Identify which cell holds the provided text, then report its (X, Y) central coordinate. 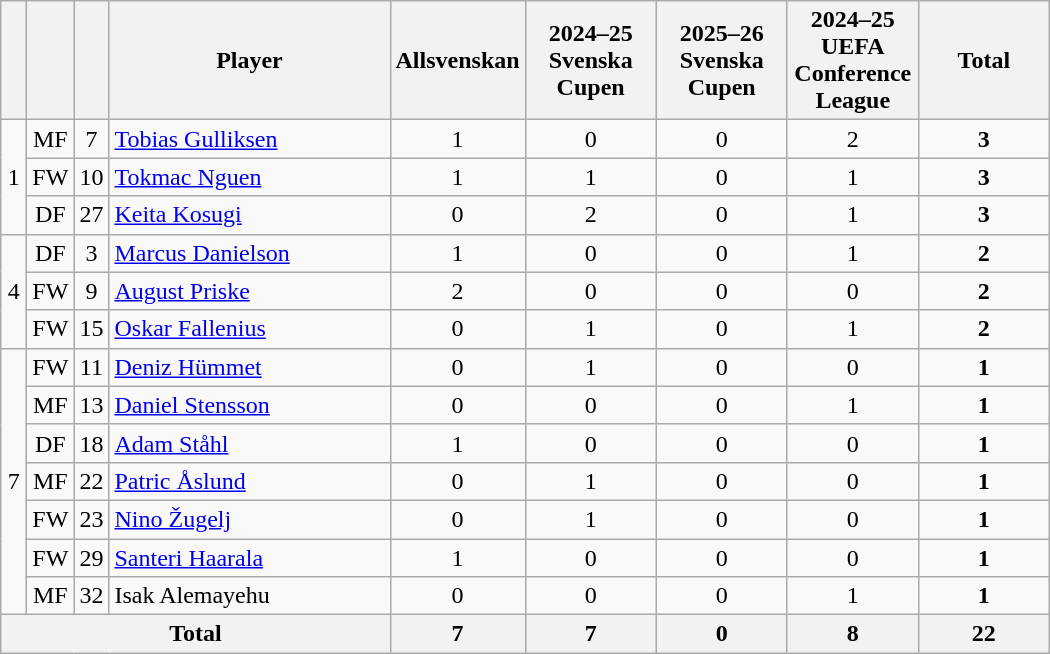
Oskar Fallenius (250, 329)
Player (250, 60)
18 (92, 443)
11 (92, 367)
Deniz Hümmet (250, 367)
Tobias Gulliksen (250, 139)
10 (92, 177)
Adam Ståhl (250, 443)
32 (92, 596)
Allsvenskan (458, 60)
Patric Åslund (250, 481)
Daniel Stensson (250, 405)
13 (92, 405)
Nino Žugelj (250, 519)
4 (14, 291)
15 (92, 329)
27 (92, 215)
Santeri Haarala (250, 557)
9 (92, 291)
Marcus Danielson (250, 253)
Tokmac Nguen (250, 177)
2024–25 UEFA Conference League (852, 60)
23 (92, 519)
2025–26 Svenska Cupen (722, 60)
29 (92, 557)
Isak Alemayehu (250, 596)
8 (852, 634)
2024–25 Svenska Cupen (590, 60)
August Priske (250, 291)
Keita Kosugi (250, 215)
